For the text-containing cell, return its midpoint in [X, Y] coordinate format. 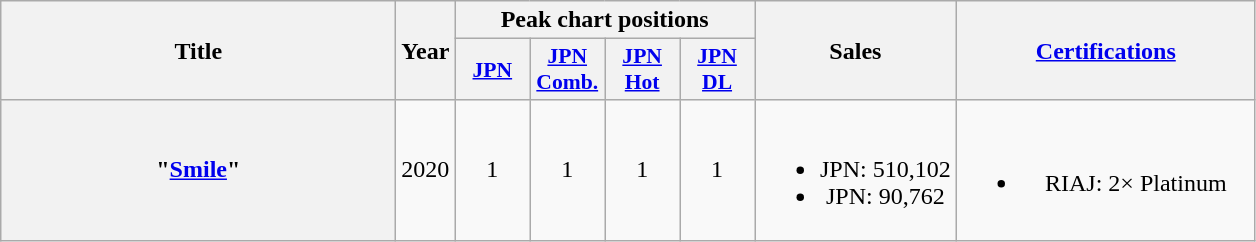
Sales [855, 50]
2020 [426, 170]
RIAJ: 2× Platinum [1106, 170]
Title [198, 50]
JPN [492, 70]
Year [426, 50]
JPNComb. [568, 70]
"Smile" [198, 170]
JPN: 510,102 JPN: 90,762 [855, 170]
JPNHot [642, 70]
Peak chart positions [605, 20]
JPNDL [718, 70]
Certifications [1106, 50]
